Return the (x, y) coordinate for the center point of the cell that contains the specified text.  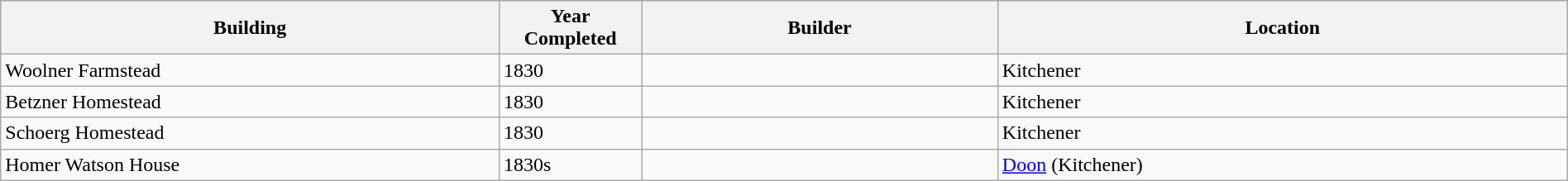
Schoerg Homestead (250, 133)
Location (1282, 28)
Doon (Kitchener) (1282, 164)
Building (250, 28)
Betzner Homestead (250, 102)
Year Completed (571, 28)
Woolner Farmstead (250, 70)
Homer Watson House (250, 164)
Builder (820, 28)
1830s (571, 164)
